Output the [X, Y] coordinate of the center of the cell containing the given text.  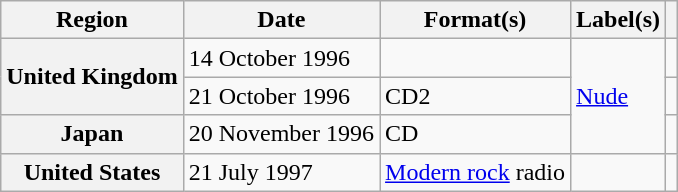
CD [476, 134]
20 November 1996 [281, 134]
Date [281, 20]
14 October 1996 [281, 58]
Japan [92, 134]
Region [92, 20]
21 October 1996 [281, 96]
Modern rock radio [476, 172]
United States [92, 172]
21 July 1997 [281, 172]
CD2 [476, 96]
Label(s) [618, 20]
Format(s) [476, 20]
United Kingdom [92, 77]
Nude [618, 96]
